Detect which cell encompasses the target text, then output its (x, y) center coordinate. 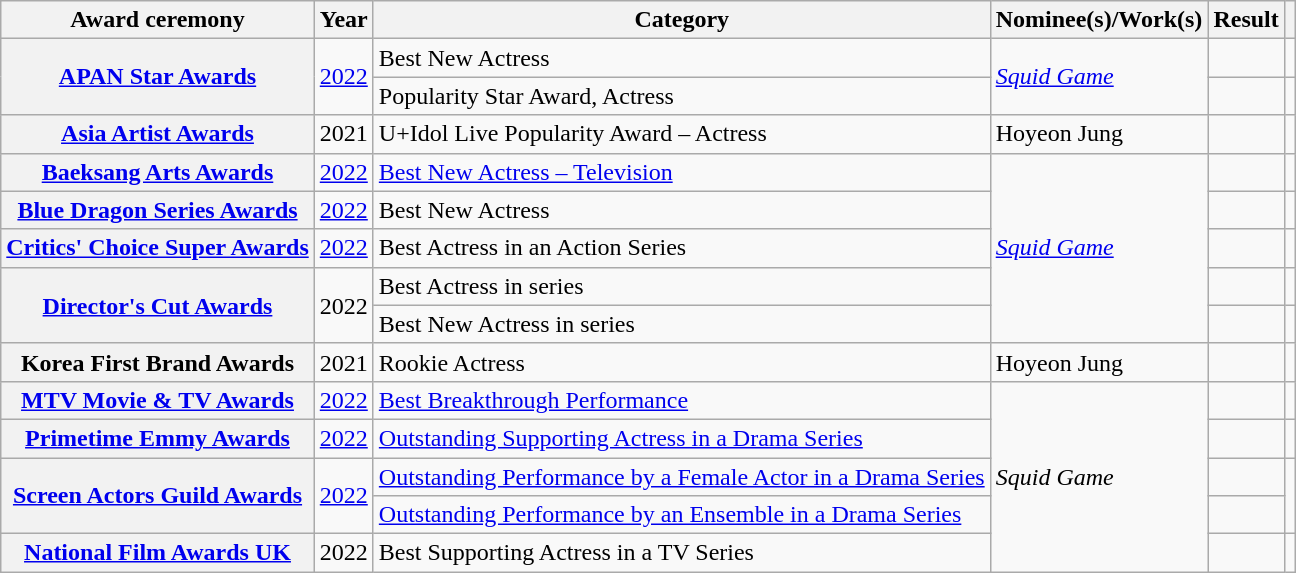
Best Breakthrough Performance (682, 400)
Outstanding Supporting Actress in a Drama Series (682, 438)
Director's Cut Awards (158, 305)
Baeksang Arts Awards (158, 172)
Category (682, 20)
Blue Dragon Series Awards (158, 210)
Best New Actress in series (682, 324)
Screen Actors Guild Awards (158, 496)
Asia Artist Awards (158, 134)
U+Idol Live Popularity Award – Actress (682, 134)
Primetime Emmy Awards (158, 438)
Best Supporting Actress in a TV Series (682, 553)
APAN Star Awards (158, 77)
Best New Actress – Television (682, 172)
Award ceremony (158, 20)
Best Actress in an Action Series (682, 248)
Rookie Actress (682, 362)
National Film Awards UK (158, 553)
MTV Movie & TV Awards (158, 400)
Year (344, 20)
Outstanding Performance by a Female Actor in a Drama Series (682, 477)
Korea First Brand Awards (158, 362)
Popularity Star Award, Actress (682, 96)
Best Actress in series (682, 286)
Critics' Choice Super Awards (158, 248)
Nominee(s)/Work(s) (1099, 20)
Result (1246, 20)
Outstanding Performance by an Ensemble in a Drama Series (682, 515)
